Provide the [x, y] coordinate of the cell's center where the given text is located.  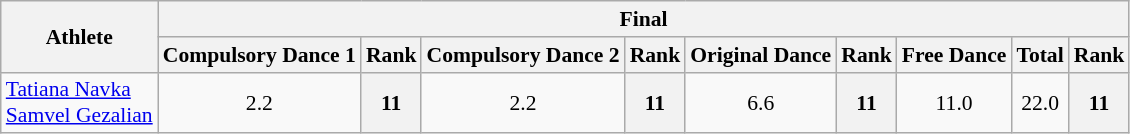
Compulsory Dance 1 [260, 55]
Free Dance [954, 55]
Tatiana NavkaSamvel Gezalian [80, 102]
Compulsory Dance 2 [522, 55]
Athlete [80, 36]
Final [644, 19]
Original Dance [760, 55]
22.0 [1040, 102]
Total [1040, 55]
11.0 [954, 102]
6.6 [760, 102]
